Pinpoint the cell where the given text exists, returning its (X, Y) midpoint coordinate. 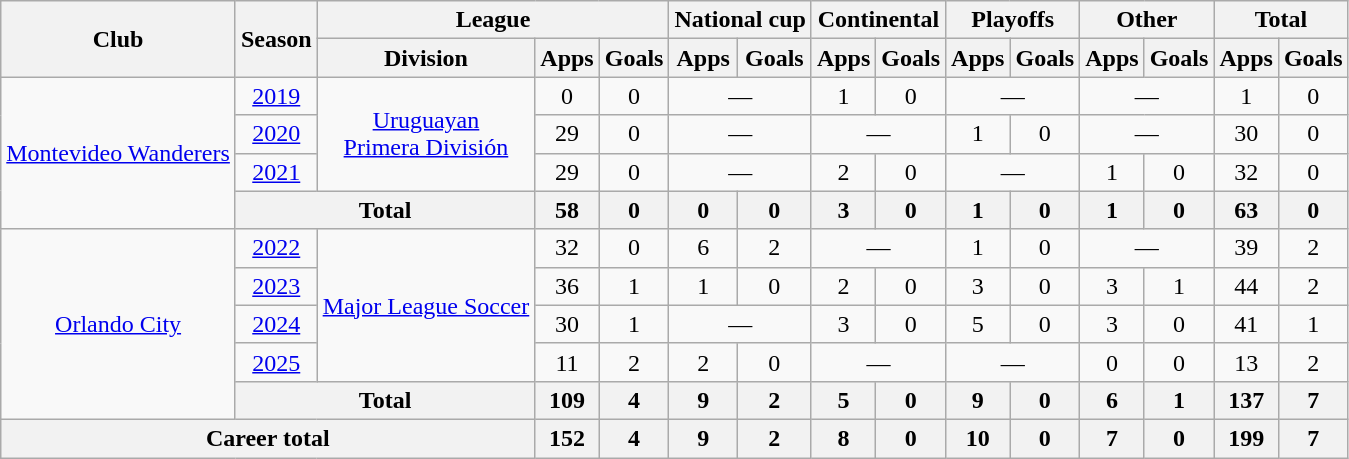
8 (843, 438)
199 (1246, 438)
National cup (740, 20)
Season (276, 39)
2022 (276, 248)
2021 (276, 172)
44 (1246, 286)
Continental (878, 20)
11 (567, 362)
UruguayanPrimera División (426, 134)
10 (978, 438)
137 (1246, 400)
Montevideo Wanderers (118, 153)
2020 (276, 134)
41 (1246, 324)
58 (567, 210)
2025 (276, 362)
League (493, 20)
13 (1246, 362)
152 (567, 438)
Division (426, 58)
Career total (268, 438)
2019 (276, 96)
2023 (276, 286)
39 (1246, 248)
2024 (276, 324)
Playoffs (1013, 20)
109 (567, 400)
63 (1246, 210)
Club (118, 39)
Orlando City (118, 324)
36 (567, 286)
Other (1147, 20)
Major League Soccer (426, 305)
